For the text-containing cell, return its midpoint in [X, Y] coordinate format. 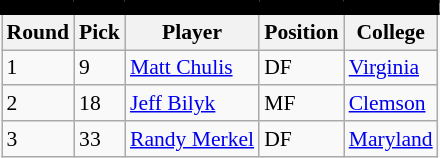
Matt Chulis [192, 68]
9 [100, 68]
Player [192, 32]
MF [301, 104]
Position [301, 32]
Pick [100, 32]
2 [38, 104]
Maryland [391, 139]
Round [38, 32]
Virginia [391, 68]
33 [100, 139]
Clemson [391, 104]
1 [38, 68]
3 [38, 139]
18 [100, 104]
College [391, 32]
Randy Merkel [192, 139]
Jeff Bilyk [192, 104]
